Capture the cell that displays the provided text and extract its [x, y] central coordinate. 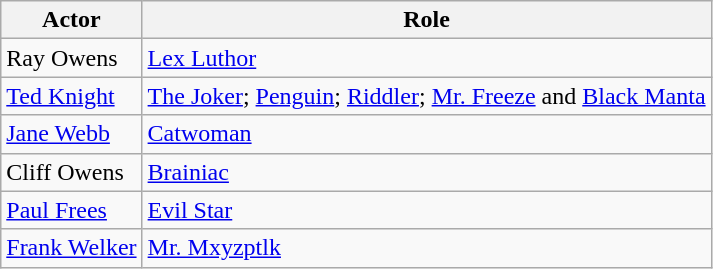
Mr. Mxyzptlk [426, 248]
Lex Luthor [426, 58]
Brainiac [426, 172]
Actor [72, 20]
Cliff Owens [72, 172]
Ray Owens [72, 58]
Role [426, 20]
Evil Star [426, 210]
The Joker; Penguin; Riddler; Mr. Freeze and Black Manta [426, 96]
Jane Webb [72, 134]
Ted Knight [72, 96]
Catwoman [426, 134]
Paul Frees [72, 210]
Frank Welker [72, 248]
